Return [X, Y] of the center of cell containing provided text 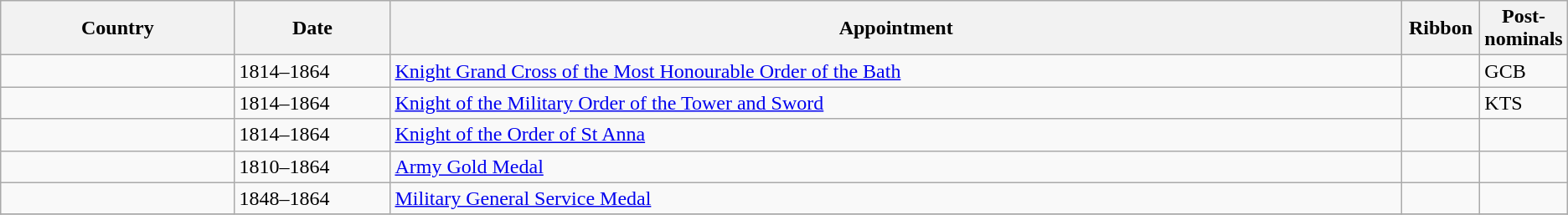
Army Gold Medal [896, 166]
GCB [1524, 71]
Post-nominals [1524, 28]
Date [312, 28]
Knight of the Military Order of the Tower and Sword [896, 103]
1810–1864 [312, 166]
KTS [1524, 103]
Knight of the Order of St Anna [896, 135]
Ribbon [1441, 28]
Appointment [896, 28]
Country [117, 28]
Military General Service Medal [896, 198]
1848–1864 [312, 198]
Knight Grand Cross of the Most Honourable Order of the Bath [896, 71]
